Find where the given text appears and provide that cell's center as [x, y] coordinate. 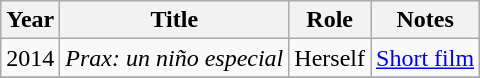
Title [174, 20]
Short film [426, 58]
2014 [30, 58]
Prax: un niño especial [174, 58]
Notes [426, 20]
Herself [330, 58]
Year [30, 20]
Role [330, 20]
